Detect which cell encompasses the target text, then output its (x, y) center coordinate. 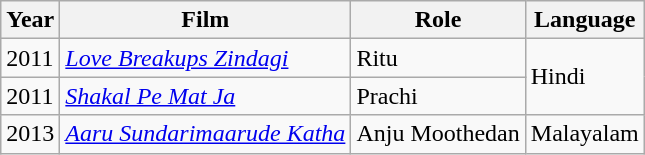
Ritu (438, 58)
Love Breakups Zindagi (206, 58)
2013 (30, 134)
Aaru Sundarimaarude Katha (206, 134)
Prachi (438, 96)
Role (438, 20)
Shakal Pe Mat Ja (206, 96)
Film (206, 20)
Malayalam (584, 134)
Hindi (584, 77)
Language (584, 20)
Anju Moothedan (438, 134)
Year (30, 20)
